Search for the cell housing the specified text and yield its (x, y) center coordinate. 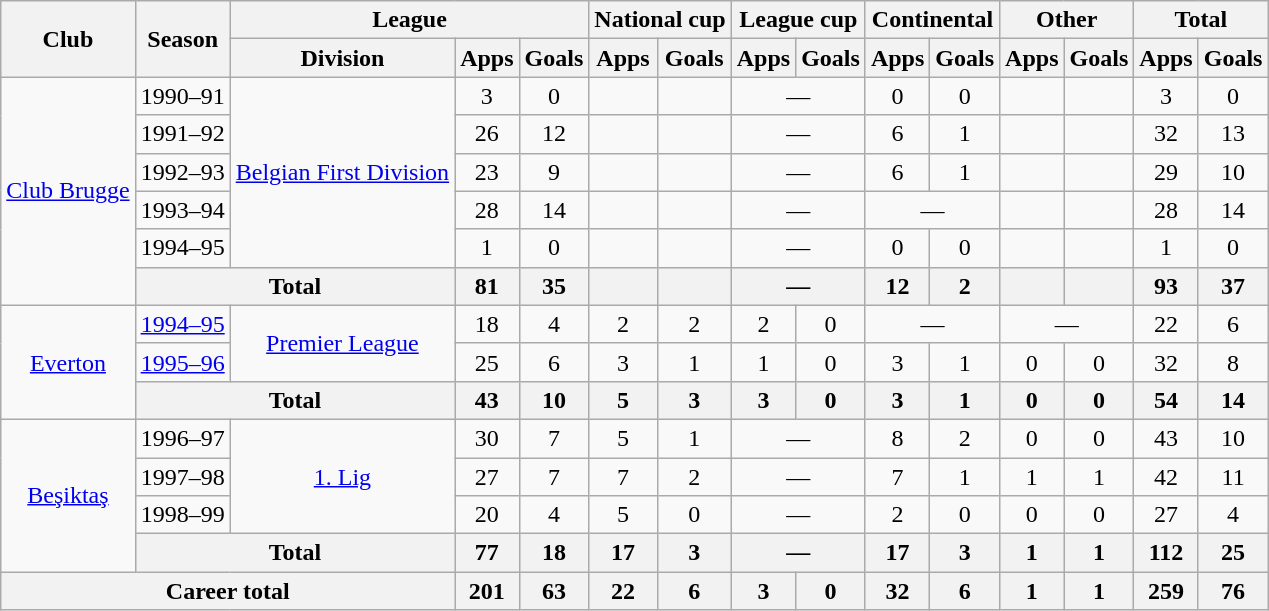
11 (1233, 477)
Club (68, 39)
1990–91 (182, 96)
35 (554, 286)
1996–97 (182, 438)
1. Lig (342, 476)
20 (487, 515)
112 (1166, 553)
Club Brugge (68, 191)
Continental (932, 20)
League cup (798, 20)
42 (1166, 477)
37 (1233, 286)
9 (554, 172)
Belgian First Division (342, 172)
1993–94 (182, 210)
77 (487, 553)
1995–96 (182, 362)
Season (182, 39)
1998–99 (182, 515)
63 (554, 591)
1992–93 (182, 172)
National cup (660, 20)
League (410, 20)
54 (1166, 400)
201 (487, 591)
1991–92 (182, 134)
26 (487, 134)
81 (487, 286)
76 (1233, 591)
23 (487, 172)
13 (1233, 134)
Division (342, 58)
30 (487, 438)
1997–98 (182, 477)
93 (1166, 286)
29 (1166, 172)
Everton (68, 362)
Other (1067, 20)
Beşiktaş (68, 495)
Career total (228, 591)
259 (1166, 591)
Premier League (342, 343)
